For the text-containing cell, return its midpoint in [x, y] coordinate format. 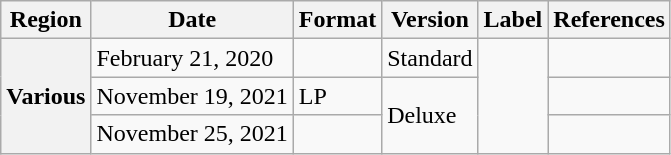
Date [192, 20]
November 19, 2021 [192, 96]
Various [46, 96]
Standard [430, 58]
References [610, 20]
Region [46, 20]
February 21, 2020 [192, 58]
November 25, 2021 [192, 134]
Version [430, 20]
Deluxe [430, 115]
LP [337, 96]
Label [513, 20]
Format [337, 20]
